Provide the [X, Y] coordinate of the cell's center where the given text is located.  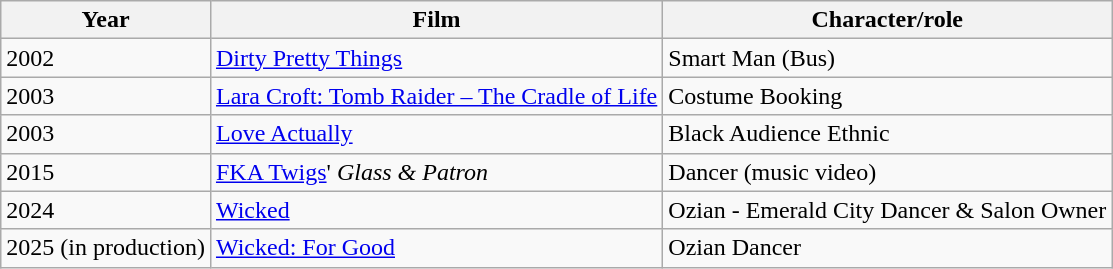
Ozian Dancer [888, 248]
Wicked [436, 210]
Year [106, 20]
Film [436, 20]
2024 [106, 210]
Dancer (music video) [888, 172]
Wicked: For Good [436, 248]
Smart Man (Bus) [888, 58]
Costume Booking [888, 96]
Love Actually [436, 134]
FKA Twigs' Glass & Patron [436, 172]
2002 [106, 58]
2015 [106, 172]
Dirty Pretty Things [436, 58]
Lara Croft: Tomb Raider – The Cradle of Life [436, 96]
Character/role [888, 20]
Black Audience Ethnic [888, 134]
2025 (in production) [106, 248]
Ozian - Emerald City Dancer & Salon Owner [888, 210]
